For the text-containing cell, return its midpoint in (x, y) coordinate format. 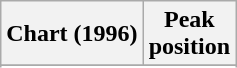
Chart (1996) (72, 34)
Peakposition (189, 34)
